Return [x, y] of the center of cell containing provided text 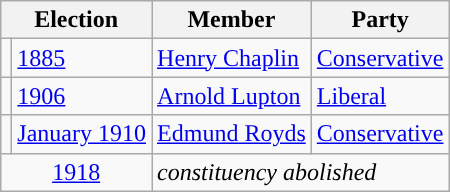
1885 [82, 58]
Liberal [380, 96]
1918 [76, 172]
Henry Chaplin [232, 58]
Member [232, 20]
January 1910 [82, 134]
Election [76, 20]
Arnold Lupton [232, 96]
Party [380, 20]
1906 [82, 96]
Edmund Royds [232, 134]
constituency abolished [300, 172]
